Return (X, Y) of the center of cell containing provided text 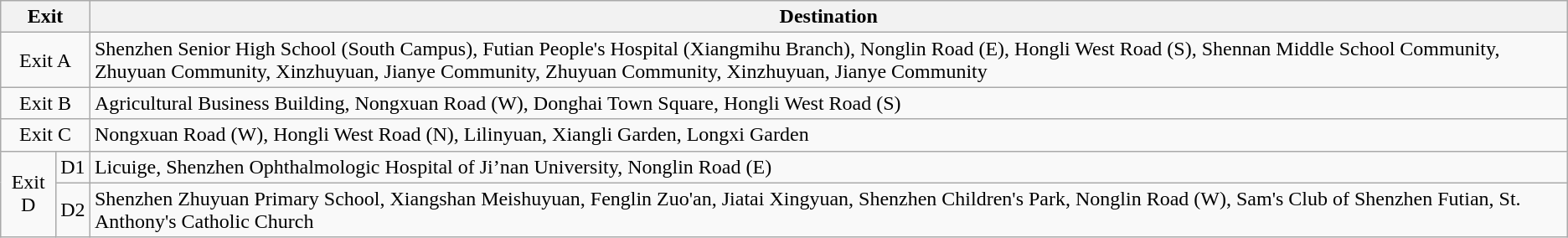
Nongxuan Road (W), Hongli West Road (N), Lilinyuan, Xiangli Garden, Longxi Garden (828, 135)
Licuige, Shenzhen Ophthalmologic Hospital of Ji’nan University, Nonglin Road (E) (828, 167)
Exit (45, 17)
Exit C (45, 135)
D2 (74, 210)
Exit A (45, 60)
D1 (74, 167)
Destination (828, 17)
Exit D (28, 194)
Exit B (45, 103)
Agricultural Business Building, Nongxuan Road (W), Donghai Town Square, Hongli West Road (S) (828, 103)
